Detect which cell encompasses the target text, then output its [x, y] center coordinate. 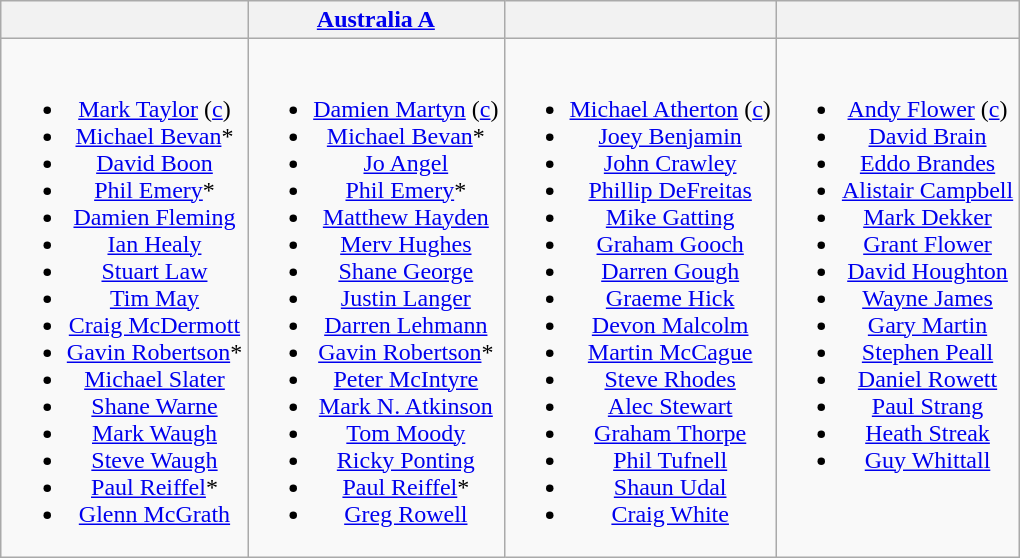
Australia A [376, 20]
